Locate the cell with the specified text and output its (x, y) center coordinate. 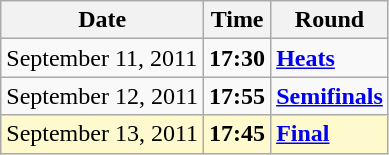
September 11, 2011 (102, 58)
17:45 (238, 134)
Heats (330, 58)
September 13, 2011 (102, 134)
Date (102, 20)
September 12, 2011 (102, 96)
17:30 (238, 58)
17:55 (238, 96)
Round (330, 20)
Final (330, 134)
Semifinals (330, 96)
Time (238, 20)
